Return (X, Y) of the center of cell containing provided text 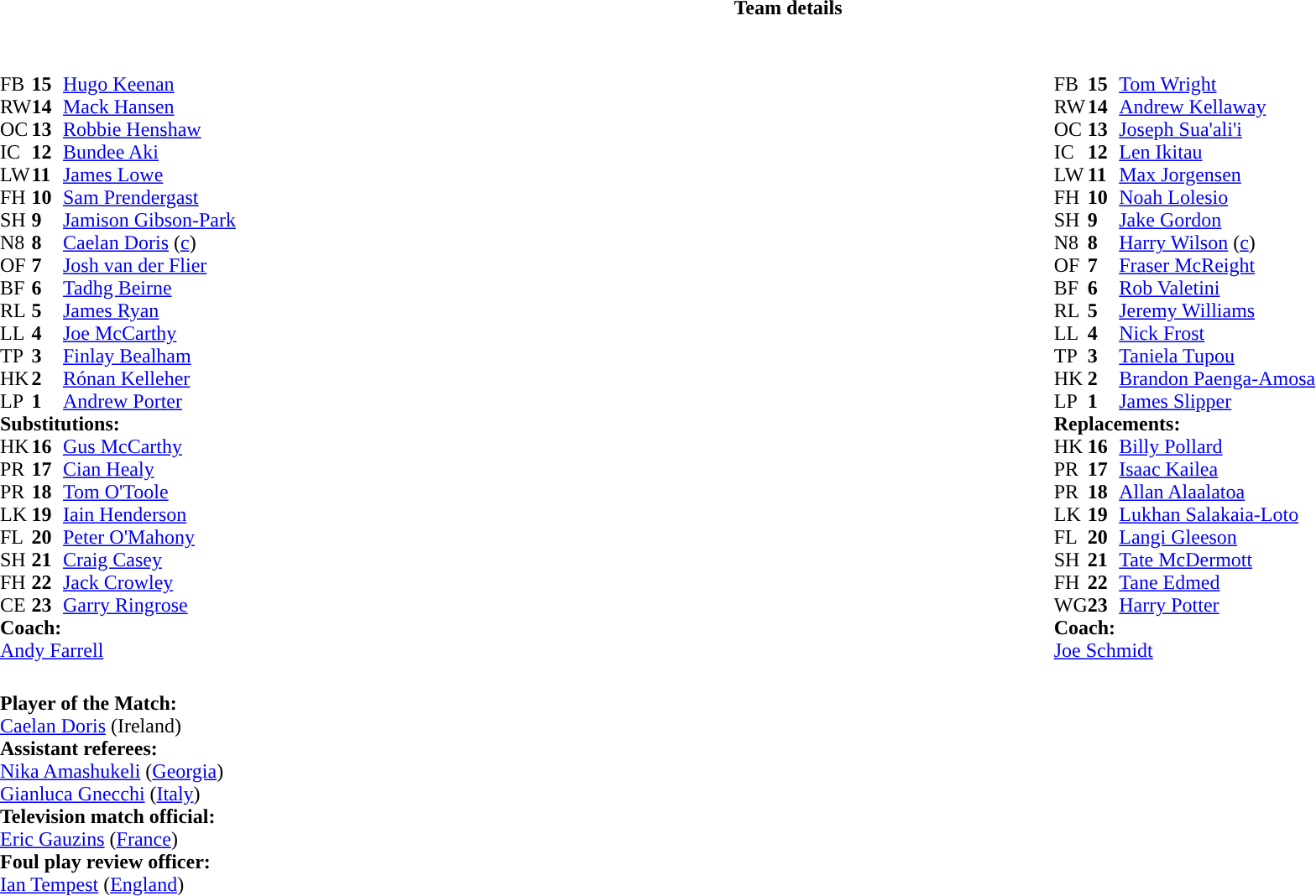
Langi Gleeson (1217, 537)
Finlay Bealham (149, 356)
Andrew Porter (149, 401)
Harry Wilson (c) (1217, 243)
Len Ikitau (1217, 153)
Joe McCarthy (149, 334)
Jake Gordon (1217, 220)
Fraser McReight (1217, 265)
Mack Hansen (149, 107)
Isaac Kailea (1217, 470)
Hugo Keenan (149, 84)
Tate McDermott (1217, 560)
Andy Farrell (117, 651)
Brandon Paenga-Amosa (1217, 379)
WG (1071, 606)
Craig Casey (149, 560)
Tom O'Toole (149, 492)
Taniela Tupou (1217, 356)
James Lowe (149, 175)
Peter O'Mahony (149, 537)
Allan Alaalatoa (1217, 492)
Joseph Sua'ali'i (1217, 129)
Tom Wright (1217, 84)
Andrew Kellaway (1217, 107)
Substitutions: (117, 425)
Harry Potter (1217, 606)
Robbie Henshaw (149, 129)
Cian Healy (149, 470)
Billy Pollard (1217, 446)
Bundee Aki (149, 153)
CE (16, 606)
Gus McCarthy (149, 446)
Sam Prendergast (149, 198)
Caelan Doris (c) (149, 243)
Jamison Gibson-Park (149, 220)
Noah Lolesio (1217, 198)
James Slipper (1217, 401)
Iain Henderson (149, 515)
Lukhan Salakaia-Loto (1217, 515)
Rob Valetini (1217, 289)
Tane Edmed (1217, 582)
Garry Ringrose (149, 606)
Replacements: (1185, 425)
James Ryan (149, 310)
Jack Crowley (149, 582)
Joe Schmidt (1185, 651)
Tadhg Beirne (149, 289)
Nick Frost (1217, 334)
Max Jorgensen (1217, 175)
Rónan Kelleher (149, 379)
Jeremy Williams (1217, 310)
Josh van der Flier (149, 265)
